Output the (x, y) coordinate of the center of the cell containing the given text.  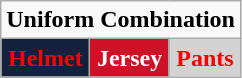
Uniform Combination (121, 20)
Pants (204, 58)
Helmet (46, 58)
Jersey (130, 58)
